Provide the (X, Y) coordinate of the cell's center where the given text is located.  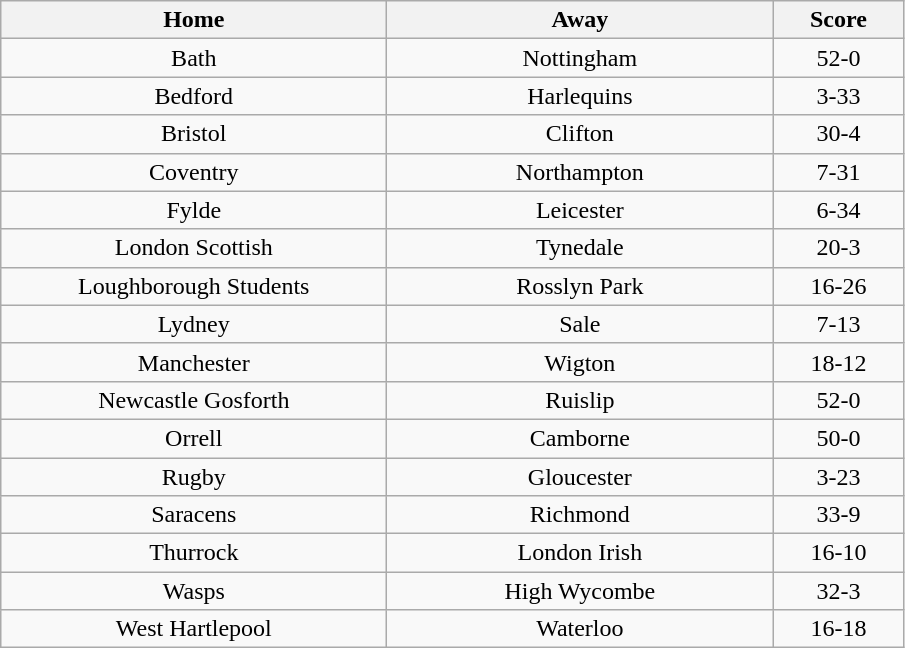
33-9 (838, 515)
3-33 (838, 96)
Score (838, 20)
Home (194, 20)
Bath (194, 58)
London Irish (580, 553)
6-34 (838, 210)
Manchester (194, 362)
Away (580, 20)
Northampton (580, 172)
Lydney (194, 324)
16-18 (838, 629)
Fylde (194, 210)
Orrell (194, 438)
16-26 (838, 286)
3-23 (838, 477)
Waterloo (580, 629)
Rugby (194, 477)
Bristol (194, 134)
Leicester (580, 210)
Sale (580, 324)
Wasps (194, 591)
Wigton (580, 362)
High Wycombe (580, 591)
32-3 (838, 591)
Tynedale (580, 248)
Clifton (580, 134)
7-31 (838, 172)
West Hartlepool (194, 629)
Coventry (194, 172)
18-12 (838, 362)
Ruislip (580, 400)
London Scottish (194, 248)
30-4 (838, 134)
Saracens (194, 515)
Richmond (580, 515)
Thurrock (194, 553)
Bedford (194, 96)
Camborne (580, 438)
7-13 (838, 324)
16-10 (838, 553)
Nottingham (580, 58)
Harlequins (580, 96)
Loughborough Students (194, 286)
Newcastle Gosforth (194, 400)
20-3 (838, 248)
Rosslyn Park (580, 286)
50-0 (838, 438)
Gloucester (580, 477)
